Return the [X, Y] coordinate for the center point of the cell that contains the specified text.  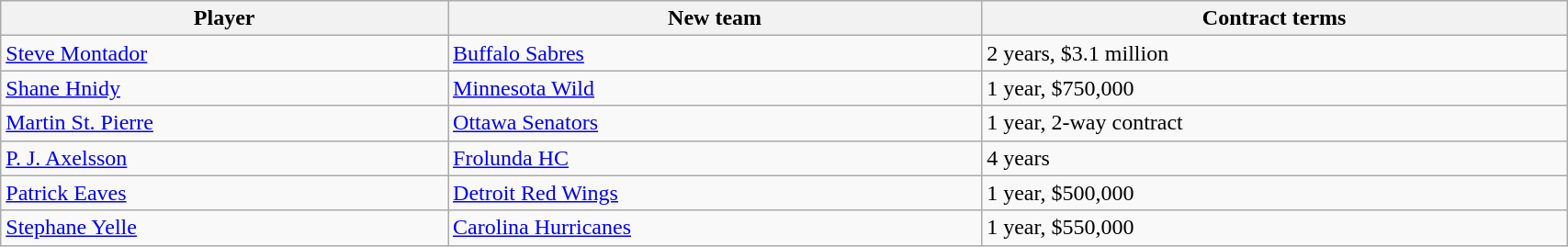
P. J. Axelsson [224, 158]
Stephane Yelle [224, 228]
Contract terms [1275, 18]
Minnesota Wild [715, 88]
1 year, $500,000 [1275, 193]
2 years, $3.1 million [1275, 53]
Detroit Red Wings [715, 193]
1 year, 2-way contract [1275, 123]
Frolunda HC [715, 158]
Martin St. Pierre [224, 123]
Patrick Eaves [224, 193]
New team [715, 18]
Carolina Hurricanes [715, 228]
4 years [1275, 158]
1 year, $550,000 [1275, 228]
Ottawa Senators [715, 123]
Shane Hnidy [224, 88]
Player [224, 18]
Buffalo Sabres [715, 53]
1 year, $750,000 [1275, 88]
Steve Montador [224, 53]
